Pinpoint the cell where the given text exists, returning its (X, Y) midpoint coordinate. 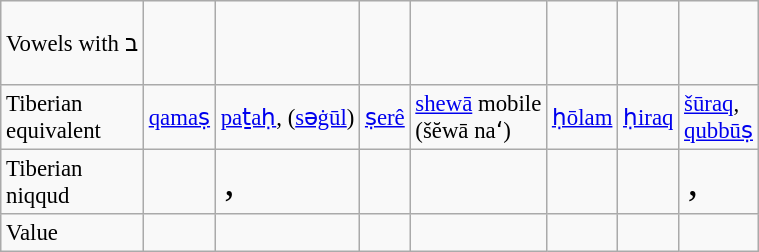
ḥiraq (648, 118)
shewā mobile(šĕwā naʻ) (478, 118)
Vowels with ב (72, 43)
Value (72, 233)
ṣerê (385, 118)
šūraq,qubbūṣ (719, 118)
qamaṣ (179, 118)
Tiberianequivalent (72, 118)
ḥōlam (582, 118)
paṯaḥ, (səġūl) (287, 118)
Tiberianniqqud (72, 182)
